Extract the (X, Y) coordinate from the center of the cell holding the provided text.  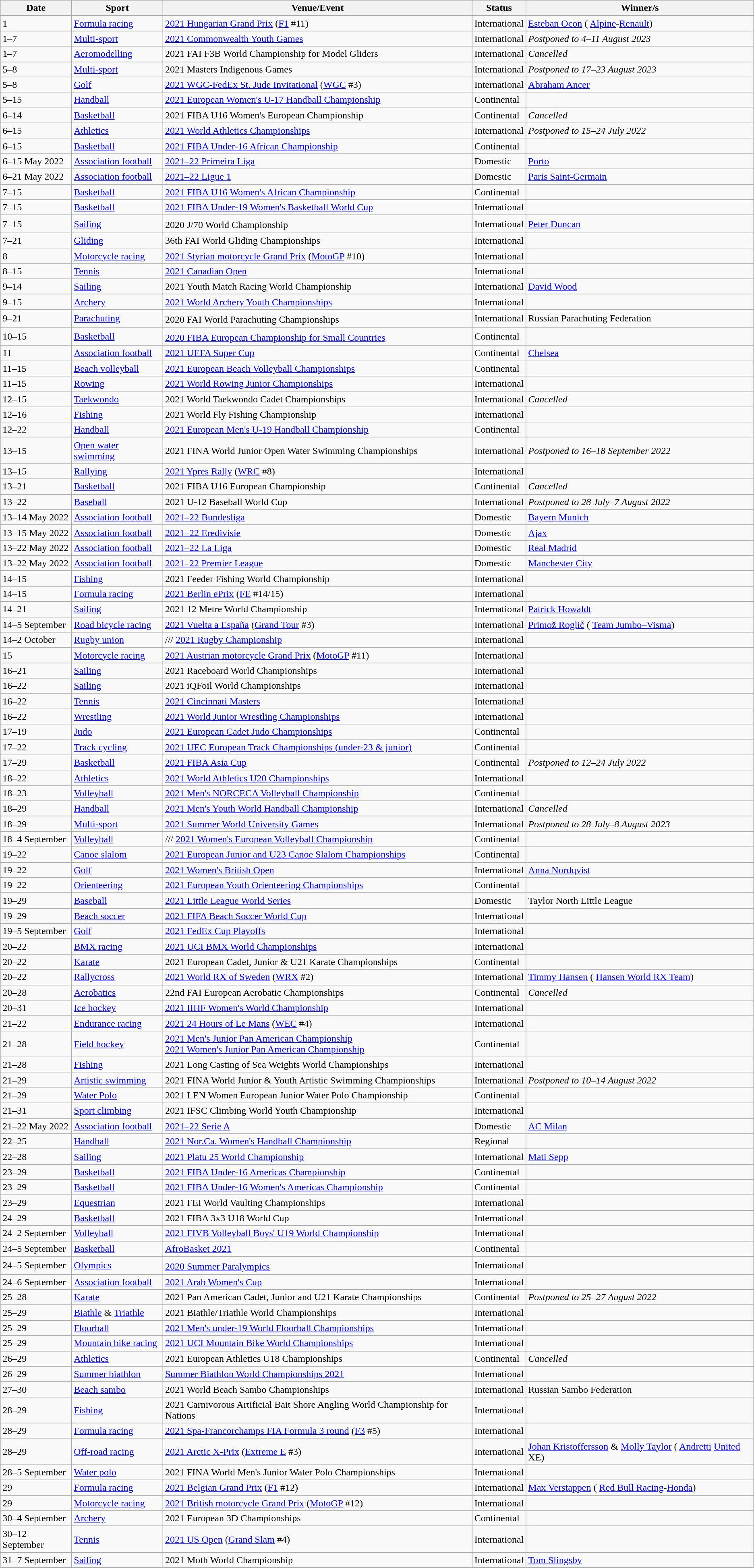
Postponed to 28 July–7 August 2022 (640, 502)
2021 World Junior Wrestling Championships (317, 717)
21–31 (36, 1111)
18–23 (36, 793)
2021 IFSC Climbing World Youth Championship (317, 1111)
/// 2021 Rugby Championship (317, 640)
Mountain bike racing (118, 1343)
2021 World Athletics Championships (317, 130)
Artistic swimming (118, 1080)
14–21 (36, 609)
2021 European Junior and U23 Canoe Slalom Championships (317, 855)
2021 FIFA Beach Soccer World Cup (317, 916)
31–7 September (36, 1560)
2021 U-12 Baseball World Cup (317, 502)
Gliding (118, 240)
Chelsea (640, 353)
Real Madrid (640, 548)
2021 FIBA Under-16 Americas Championship (317, 1172)
2021 World Rowing Junior Championships (317, 384)
2021 Little League World Series (317, 901)
Ajax (640, 532)
2021 Men's under-19 World Floorball Championships (317, 1328)
10–15 (36, 337)
7–21 (36, 240)
/// 2021 Women's European Volleyball Championship (317, 839)
9–14 (36, 286)
2021 European Beach Volleyball Championships (317, 369)
12–22 (36, 430)
2021 12 Metre World Championship (317, 609)
2021 Nor.Ca. Women's Handball Championship (317, 1141)
2020 FIBA European Championship for Small Countries (317, 337)
5–15 (36, 100)
2021 Men's Junior Pan American Championship 2021 Women's Junior Pan American Championship (317, 1044)
2021 FAI F3B World Championship for Model Gliders (317, 54)
Postponed to 16–18 September 2022 (640, 450)
2021 Spa-Francorchamps FIA Formula 3 round (F3 #5) (317, 1431)
Olympics (118, 1266)
2021 Cincinnati Masters (317, 701)
2021 FINA World Junior Open Water Swimming Championships (317, 450)
2020 Summer Paralympics (317, 1266)
Postponed to 28 July–8 August 2023 (640, 824)
Beach soccer (118, 916)
Aeromodelling (118, 54)
Track cycling (118, 747)
2021–22 La Liga (317, 548)
2021 European Men's U-19 Handball Championship (317, 430)
13–14 May 2022 (36, 517)
Max Verstappen ( Red Bull Racing-Honda) (640, 1488)
2021 Arctic X-Prix (Extreme E #3) (317, 1452)
2021–22 Ligue 1 (317, 176)
19–5 September (36, 931)
Equestrian (118, 1203)
Russian Parachuting Federation (640, 318)
2021–22 Bundesliga (317, 517)
2021–22 Eredivisie (317, 532)
2021 Belgian Grand Prix (F1 #12) (317, 1488)
9–21 (36, 318)
2021 World Beach Sambo Championships (317, 1389)
2021 Biathle/Triathle World Championships (317, 1313)
Rallycross (118, 977)
20–28 (36, 992)
Summer biathlon (118, 1374)
Judo (118, 732)
Beach volleyball (118, 369)
Timmy Hansen ( Hansen World RX Team) (640, 977)
Aerobatics (118, 992)
Venue/Event (317, 8)
2021 24 Hours of Le Mans (WEC #4) (317, 1023)
2021 Summer World University Games (317, 824)
2021 FIBA Under-16 Women's Americas Championship (317, 1187)
2021 FINA World Junior & Youth Artistic Swimming Championships (317, 1080)
2021 FIVB Volleyball Boys' U19 World Championship (317, 1233)
Floorball (118, 1328)
2021 FEI World Vaulting Championships (317, 1203)
2021 Men's Youth World Handball Championship (317, 808)
2021 European Athletics U18 Championships (317, 1359)
Manchester City (640, 563)
14–2 October (36, 640)
2021 US Open (Grand Slam #4) (317, 1539)
Date (36, 8)
2021 Women's British Open (317, 870)
2021–22 Premier League (317, 563)
2021 World RX of Sweden (WRX #2) (317, 977)
24–29 (36, 1218)
2021 World Fly Fishing Championship (317, 414)
21–22 (36, 1023)
13–21 (36, 487)
Biathle & Triathle (118, 1313)
12–15 (36, 399)
Taylor North Little League (640, 901)
Winner/s (640, 8)
2021 Feeder Fishing World Championship (317, 578)
2021 European Youth Orienteering Championships (317, 885)
2021 UEFA Super Cup (317, 353)
2021 Masters Indigenous Games (317, 69)
2021 Austrian motorcycle Grand Prix (MotoGP #11) (317, 655)
2021 FIBA Under-19 Women's Basketball World Cup (317, 207)
Johan Kristoffersson & Molly Taylor ( Andretti United XE) (640, 1452)
2021 FIBA 3x3 U18 World Cup (317, 1218)
2020 FAI World Parachuting Championships (317, 318)
2021 Vuelta a España (Grand Tour #3) (317, 625)
24–2 September (36, 1233)
2021 FIBA U16 European Championship (317, 487)
28–5 September (36, 1472)
1 (36, 23)
2021 European Cadet, Junior & U21 Karate Championships (317, 962)
17–22 (36, 747)
Mati Sepp (640, 1157)
2021 Long Casting of Sea Weights World Championships (317, 1065)
Water polo (118, 1472)
Postponed to 15–24 July 2022 (640, 130)
13–22 (36, 502)
2021 WGC-FedEx St. Jude Invitational (WGC #3) (317, 85)
18–22 (36, 778)
AC Milan (640, 1126)
Rowing (118, 384)
2021 Pan American Cadet, Junior and U21 Karate Championships (317, 1297)
8 (36, 256)
Endurance racing (118, 1023)
2021 European Cadet Judo Championships (317, 732)
Postponed to 17–23 August 2023 (640, 69)
Rallying (118, 471)
2021 World Taekwondo Cadet Championships (317, 399)
2021 Berlin ePrix (FE #14/15) (317, 594)
Porto (640, 161)
2021 FIBA U16 Women's African Championship (317, 192)
2021 Arab Women's Cup (317, 1282)
2021 FIBA Under-16 African Championship (317, 146)
2021 Raceboard World Championships (317, 671)
Wrestling (118, 717)
Off-road racing (118, 1452)
Bayern Munich (640, 517)
6–21 May 2022 (36, 176)
2021 LEN Women European Junior Water Polo Championship (317, 1096)
Taekwondo (118, 399)
2021 UEC European Track Championships (under-23 & junior) (317, 747)
AfroBasket 2021 (317, 1249)
2021 Youth Match Racing World Championship (317, 286)
2021 Platu 25 World Championship (317, 1157)
Primož Roglič ( Team Jumbo–Visma) (640, 625)
2021 Commonwealth Youth Games (317, 39)
2021 Carnivorous Artificial Bait Shore Angling World Championship for Nations (317, 1410)
13–15 May 2022 (36, 532)
36th FAI World Gliding Championships (317, 240)
22–28 (36, 1157)
David Wood (640, 286)
Russian Sambo Federation (640, 1389)
2021 World Athletics U20 Championships (317, 778)
BMX racing (118, 947)
2020 J/70 World Championship (317, 224)
16–21 (36, 671)
2021 IIHF Women's World Championship (317, 1008)
Postponed to 4–11 August 2023 (640, 39)
18–4 September (36, 839)
Abraham Ancer (640, 85)
Anna Nordqvist (640, 870)
Open water swimming (118, 450)
2021–22 Primeira Liga (317, 161)
2021 UCI BMX World Championships (317, 947)
2021 FIBA Asia Cup (317, 762)
22–25 (36, 1141)
2021–22 Serie A (317, 1126)
12–16 (36, 414)
Road bicycle racing (118, 625)
8–15 (36, 271)
Tom Slingsby (640, 1560)
Postponed to 10–14 August 2022 (640, 1080)
20–31 (36, 1008)
Postponed to 12–24 July 2022 (640, 762)
6–14 (36, 115)
2021 Canadian Open (317, 271)
2021 iQFoil World Championships (317, 686)
2021 British motorcycle Grand Prix (MotoGP #12) (317, 1503)
30–12 September (36, 1539)
24–6 September (36, 1282)
2021 FINA World Men's Junior Water Polo Championships (317, 1472)
Water Polo (118, 1096)
2021 World Archery Youth Championships (317, 302)
Postponed to 25–27 August 2022 (640, 1297)
Patrick Howaldt (640, 609)
Sport (118, 8)
Sport climbing (118, 1111)
22nd FAI European Aerobatic Championships (317, 992)
2021 European 3D Championships (317, 1518)
Peter Duncan (640, 224)
Canoe slalom (118, 855)
2021 European Women's U-17 Handball Championship (317, 100)
Orienteering (118, 885)
2021 Hungarian Grand Prix (F1 #11) (317, 23)
2021 Men's NORCECA Volleyball Championship (317, 793)
2021 Styrian motorcycle Grand Prix (MotoGP #10) (317, 256)
Paris Saint-Germain (640, 176)
Esteban Ocon ( Alpine-Renault) (640, 23)
27–30 (36, 1389)
9–15 (36, 302)
Regional (499, 1141)
17–19 (36, 732)
30–4 September (36, 1518)
Summer Biathlon World Championships 2021 (317, 1374)
Parachuting (118, 318)
15 (36, 655)
Ice hockey (118, 1008)
2021 UCI Mountain Bike World Championships (317, 1343)
2021 Moth World Championship (317, 1560)
Beach sambo (118, 1389)
2021 FedEx Cup Playoffs (317, 931)
2021 FIBA U16 Women's European Championship (317, 115)
Status (499, 8)
2021 Ypres Rally (WRC #8) (317, 471)
14–5 September (36, 625)
Rugby union (118, 640)
21–22 May 2022 (36, 1126)
Field hockey (118, 1044)
6–15 May 2022 (36, 161)
17–29 (36, 762)
11 (36, 353)
25–28 (36, 1297)
